Extract the (x, y) coordinate from the center of the cell holding the provided text.  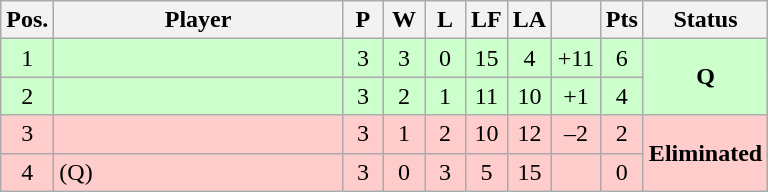
L (444, 20)
Player (198, 20)
LA (529, 20)
Q (705, 77)
5 (487, 172)
Eliminated (705, 153)
Pos. (28, 20)
–2 (576, 134)
+1 (576, 96)
11 (487, 96)
W (404, 20)
(Q) (198, 172)
P (362, 20)
12 (529, 134)
Status (705, 20)
LF (487, 20)
Pts (622, 20)
+11 (576, 58)
6 (622, 58)
